Search for the cell housing the specified text and yield its [X, Y] center coordinate. 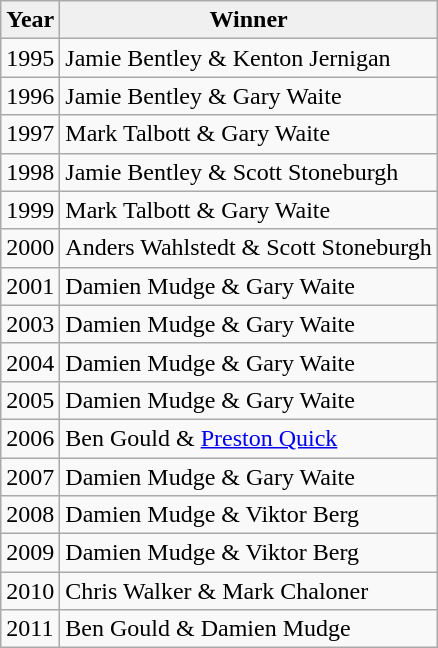
Ben Gould & Preston Quick [249, 438]
2009 [30, 553]
2010 [30, 591]
Jamie Bentley & Gary Waite [249, 96]
2008 [30, 515]
2004 [30, 362]
2011 [30, 629]
Anders Wahlstedt & Scott Stoneburgh [249, 248]
2006 [30, 438]
1995 [30, 58]
2001 [30, 286]
Chris Walker & Mark Chaloner [249, 591]
1999 [30, 210]
2003 [30, 324]
2005 [30, 400]
1997 [30, 134]
Year [30, 20]
2007 [30, 477]
Jamie Bentley & Scott Stoneburgh [249, 172]
2000 [30, 248]
1996 [30, 96]
Ben Gould & Damien Mudge [249, 629]
1998 [30, 172]
Jamie Bentley & Kenton Jernigan [249, 58]
Winner [249, 20]
